Output the [x, y] coordinate of the center of the cell containing the given text.  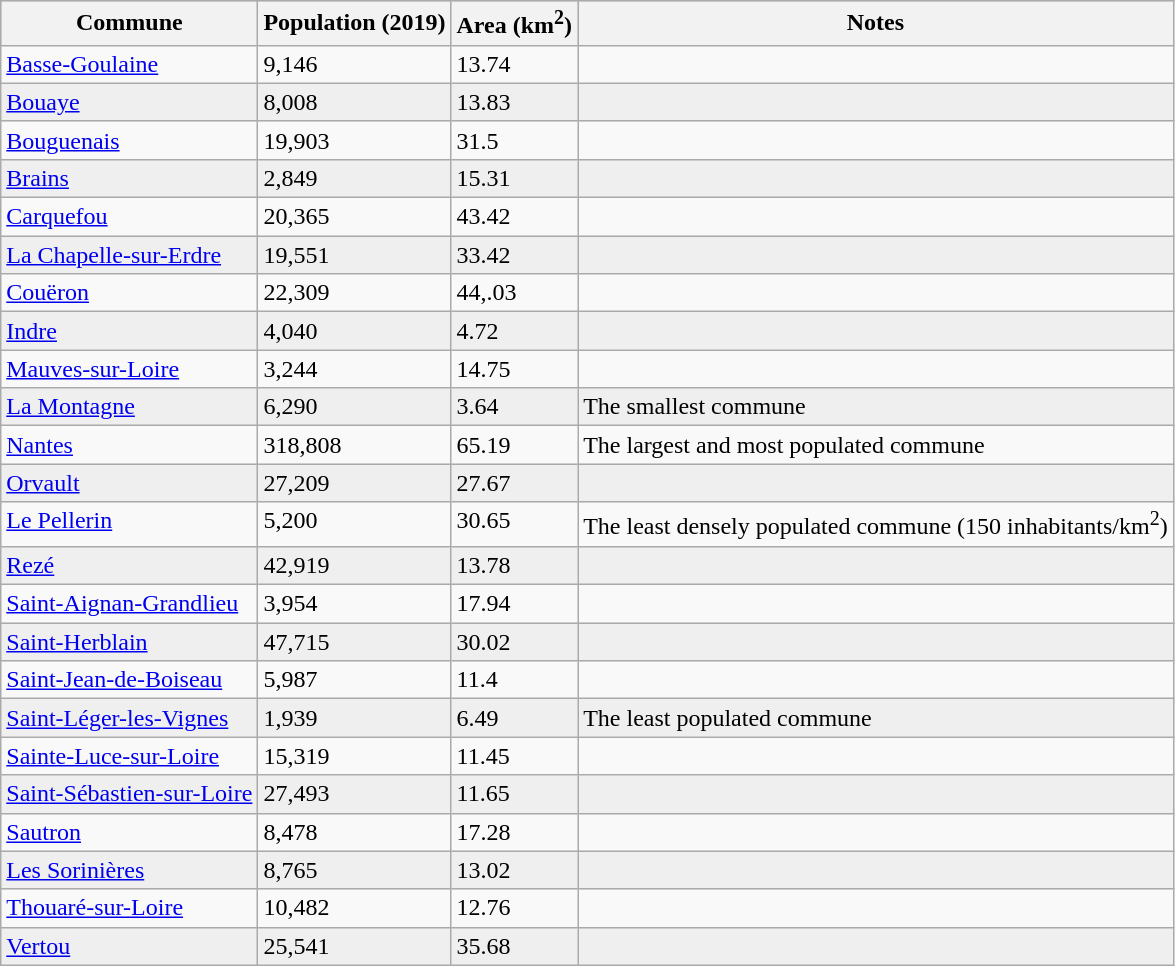
30.02 [514, 642]
Population (2019) [354, 24]
15.31 [514, 178]
43.42 [514, 217]
27.67 [514, 483]
Saint-Jean-de-Boiseau [130, 680]
30.65 [514, 524]
25,541 [354, 946]
4.72 [514, 331]
The largest and most populated commune [876, 445]
1,939 [354, 718]
2,849 [354, 178]
4,040 [354, 331]
17.94 [514, 604]
Notes [876, 24]
65.19 [514, 445]
19,903 [354, 140]
Le Pellerin [130, 524]
10,482 [354, 908]
47,715 [354, 642]
11.65 [514, 794]
Saint-Herblain [130, 642]
Saint-Aignan-Grandlieu [130, 604]
Nantes [130, 445]
22,309 [354, 293]
35.68 [514, 946]
11.4 [514, 680]
13.78 [514, 566]
Rezé [130, 566]
Carquefou [130, 217]
5,200 [354, 524]
8,478 [354, 832]
Vertou [130, 946]
14.75 [514, 369]
Indre [130, 331]
318,808 [354, 445]
44,.03 [514, 293]
27,493 [354, 794]
42,919 [354, 566]
Bouguenais [130, 140]
33.42 [514, 255]
Commune [130, 24]
La Montagne [130, 407]
3,954 [354, 604]
Sainte-Luce-sur-Loire [130, 756]
Brains [130, 178]
5,987 [354, 680]
Couëron [130, 293]
13.74 [514, 64]
Area (km2) [514, 24]
Bouaye [130, 102]
3,244 [354, 369]
13.02 [514, 870]
8,765 [354, 870]
9,146 [354, 64]
The least populated commune [876, 718]
11.45 [514, 756]
6,290 [354, 407]
19,551 [354, 255]
20,365 [354, 217]
27,209 [354, 483]
Saint-Léger-les-Vignes [130, 718]
The smallest commune [876, 407]
Les Sorinières [130, 870]
Basse-Goulaine [130, 64]
Saint-Sébastien-sur-Loire [130, 794]
31.5 [514, 140]
Orvault [130, 483]
6.49 [514, 718]
17.28 [514, 832]
3.64 [514, 407]
12.76 [514, 908]
Sautron [130, 832]
13.83 [514, 102]
15,319 [354, 756]
Mauves-sur-Loire [130, 369]
8,008 [354, 102]
Thouaré-sur-Loire [130, 908]
La Chapelle-sur-Erdre [130, 255]
The least densely populated commune (150 inhabitants/km2) [876, 524]
